Detect which cell encompasses the target text, then output its (x, y) center coordinate. 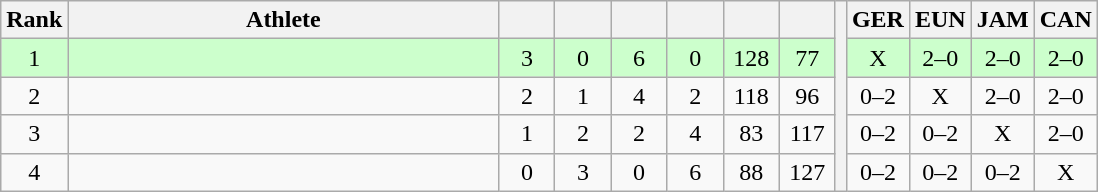
Athlete (284, 20)
88 (751, 172)
Rank (34, 20)
JAM (1002, 20)
117 (807, 134)
128 (751, 58)
CAN (1066, 20)
127 (807, 172)
96 (807, 96)
EUN (940, 20)
GER (878, 20)
118 (751, 96)
77 (807, 58)
83 (751, 134)
